Return the [X, Y] coordinate for the center point of the cell that contains the specified text.  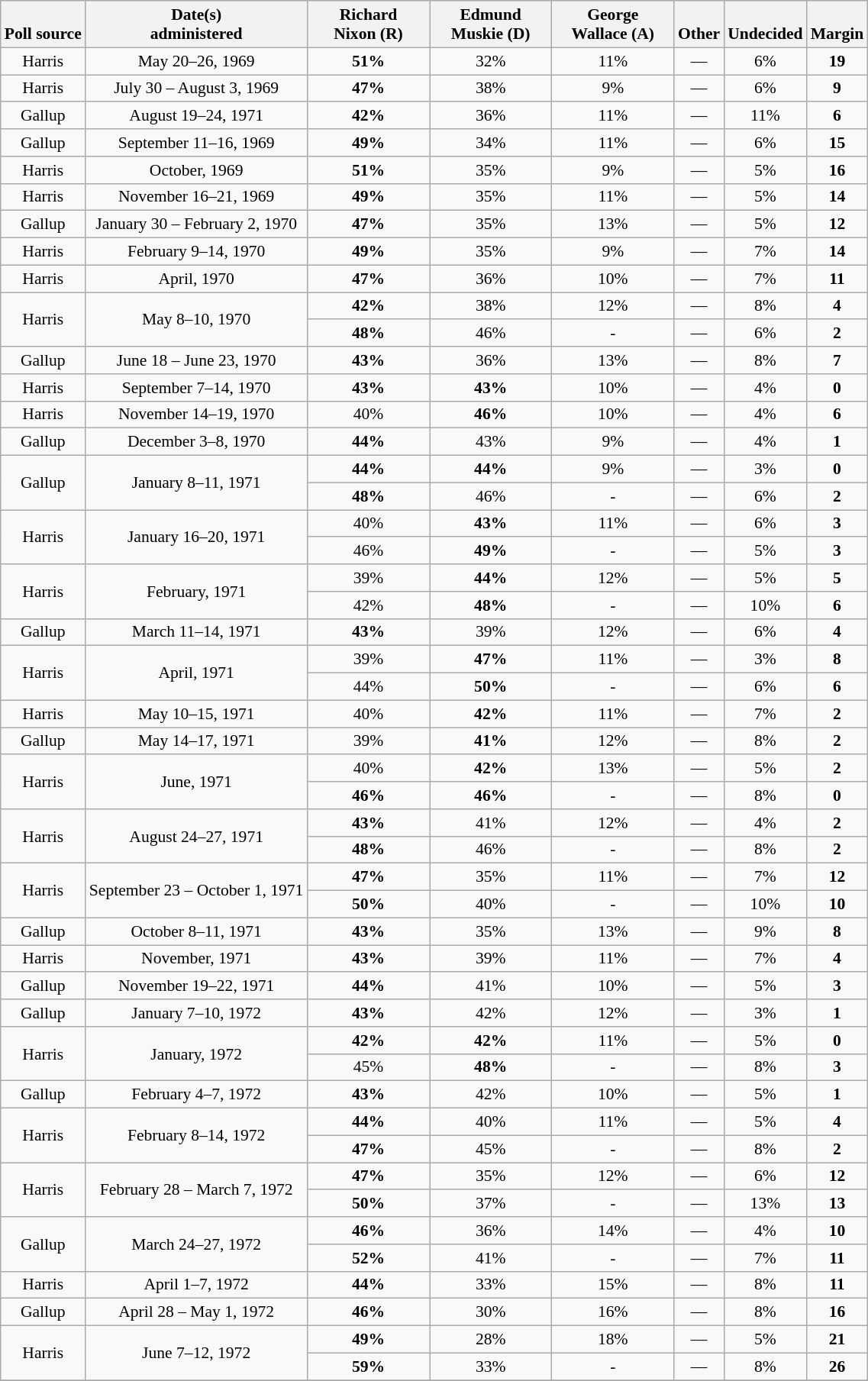
April 28 – May 1, 1972 [197, 1312]
28% [491, 1340]
October 8–11, 1971 [197, 931]
June 7–12, 1972 [197, 1353]
14% [613, 1231]
February 9–14, 1970 [197, 252]
16% [613, 1312]
32% [491, 61]
52% [368, 1258]
37% [491, 1204]
26 [837, 1366]
19 [837, 61]
30% [491, 1312]
July 30 – August 3, 1969 [197, 89]
January 8–11, 1971 [197, 482]
59% [368, 1366]
RichardNixon (R) [368, 24]
18% [613, 1340]
September 23 – October 1, 1971 [197, 890]
September 11–16, 1969 [197, 143]
15% [613, 1285]
April, 1970 [197, 279]
August 24–27, 1971 [197, 837]
February 28 – March 7, 1972 [197, 1189]
November 16–21, 1969 [197, 197]
Poll source [43, 24]
Undecided [765, 24]
Other [699, 24]
November 14–19, 1970 [197, 415]
March 11–14, 1971 [197, 632]
August 19–24, 1971 [197, 116]
June, 1971 [197, 782]
May 14–17, 1971 [197, 741]
15 [837, 143]
Margin [837, 24]
June 18 – June 23, 1970 [197, 360]
September 7–14, 1970 [197, 388]
October, 1969 [197, 170]
9 [837, 89]
21 [837, 1340]
GeorgeWallace (A) [613, 24]
January 16–20, 1971 [197, 537]
February 4–7, 1972 [197, 1095]
May 10–15, 1971 [197, 714]
December 3–8, 1970 [197, 442]
34% [491, 143]
March 24–27, 1972 [197, 1244]
May 20–26, 1969 [197, 61]
13 [837, 1204]
February, 1971 [197, 591]
November, 1971 [197, 959]
January, 1972 [197, 1053]
May 8–10, 1970 [197, 319]
7 [837, 360]
February 8–14, 1972 [197, 1136]
EdmundMuskie (D) [491, 24]
January 7–10, 1972 [197, 1013]
April 1–7, 1972 [197, 1285]
April, 1971 [197, 673]
Date(s)administered [197, 24]
5 [837, 578]
January 30 – February 2, 1970 [197, 224]
November 19–22, 1971 [197, 986]
